Pinpoint the cell where the given text exists, returning its (x, y) midpoint coordinate. 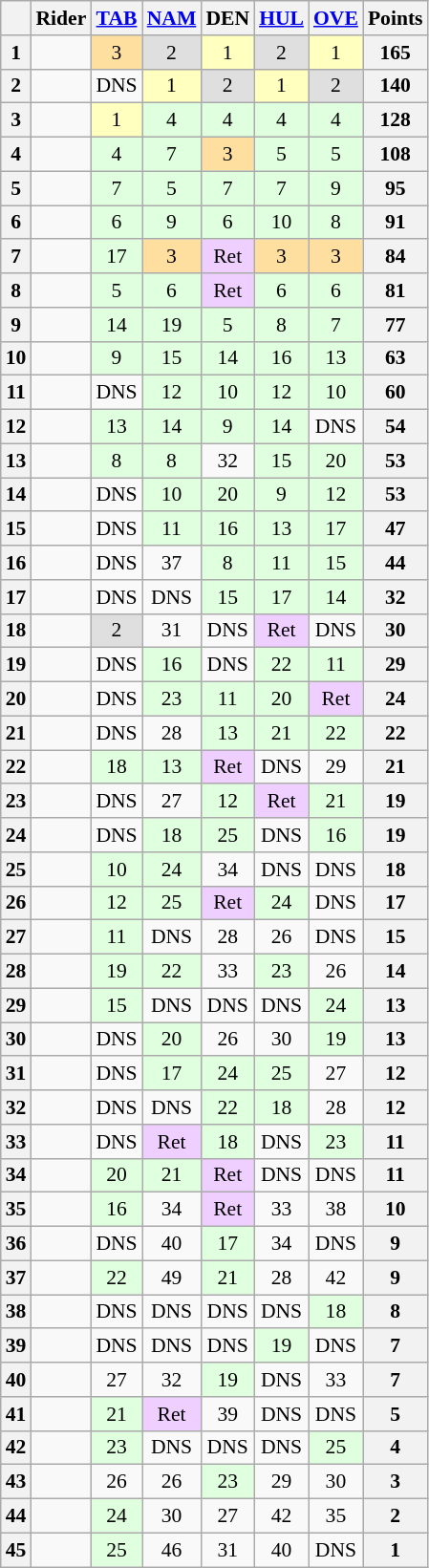
45 (16, 1550)
128 (396, 120)
165 (396, 53)
43 (16, 1482)
46 (172, 1550)
63 (396, 358)
47 (396, 529)
60 (396, 393)
DEN (227, 18)
TAB (117, 18)
140 (396, 86)
81 (396, 290)
36 (16, 1244)
Rider (61, 18)
77 (396, 325)
95 (396, 188)
49 (172, 1278)
HUL (281, 18)
54 (396, 427)
108 (396, 155)
Points (396, 18)
NAM (172, 18)
41 (16, 1414)
OVE (336, 18)
91 (396, 223)
84 (396, 257)
